Pinpoint the cell where the given text exists, returning its (x, y) midpoint coordinate. 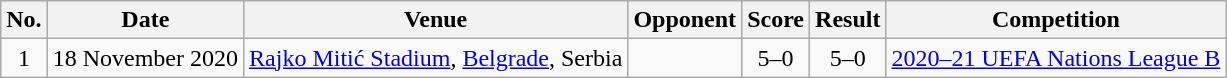
Score (776, 20)
18 November 2020 (145, 58)
Venue (436, 20)
Result (848, 20)
2020–21 UEFA Nations League B (1056, 58)
Date (145, 20)
No. (24, 20)
Rajko Mitić Stadium, Belgrade, Serbia (436, 58)
1 (24, 58)
Competition (1056, 20)
Opponent (685, 20)
